Find where the given text appears and provide that cell's center as (X, Y) coordinate. 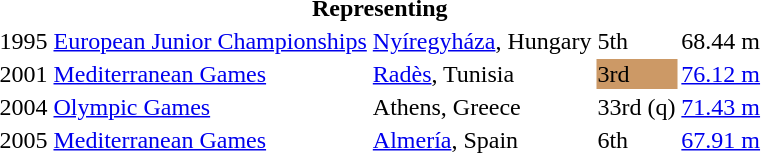
Radès, Tunisia (482, 74)
33rd (q) (636, 107)
5th (636, 41)
Nyíregyháza, Hungary (482, 41)
European Junior Championships (210, 41)
Mediterranean Games (210, 74)
Olympic Games (210, 107)
Athens, Greece (482, 107)
3rd (636, 74)
